Detect which cell encompasses the target text, then output its [x, y] center coordinate. 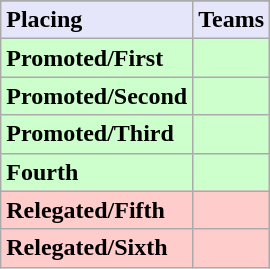
Relegated/Fifth [97, 210]
Placing [97, 20]
Relegated/Sixth [97, 248]
Fourth [97, 172]
Promoted/First [97, 58]
Promoted/Third [97, 134]
Teams [232, 20]
Promoted/Second [97, 96]
